Capture the cell that displays the provided text and extract its [x, y] central coordinate. 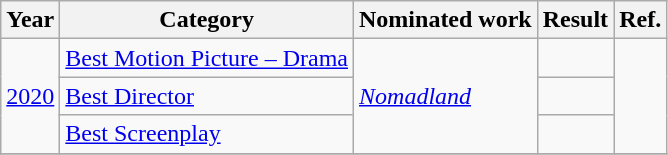
2020 [30, 96]
Nominated work [446, 20]
Ref. [640, 20]
Best Director [207, 96]
Best Screenplay [207, 134]
Year [30, 20]
Best Motion Picture – Drama [207, 58]
Category [207, 20]
Result [575, 20]
Nomadland [446, 96]
